Scan for the cell matching the given text and deliver its [x, y] coordinate at center. 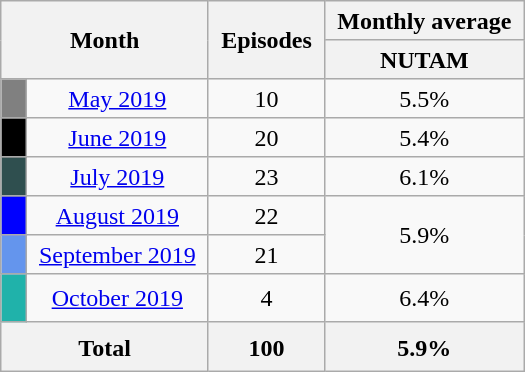
Total [105, 346]
September 2019 [117, 254]
5.4% [424, 138]
Monthly average [424, 20]
23 [266, 176]
10 [266, 98]
May 2019 [117, 98]
June 2019 [117, 138]
5.5% [424, 98]
October 2019 [117, 298]
20 [266, 138]
100 [266, 346]
July 2019 [117, 176]
4 [266, 298]
Episodes [266, 40]
6.1% [424, 176]
Month [105, 40]
22 [266, 216]
6.4% [424, 298]
August 2019 [117, 216]
NUTAM [424, 60]
21 [266, 254]
